Locate the cell with the specified text and output its (x, y) center coordinate. 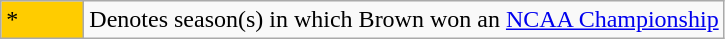
Denotes season(s) in which Brown won an NCAA Championship (404, 20)
* (42, 20)
